From the cell containing the given text, extract its center point as [X, Y] coordinate. 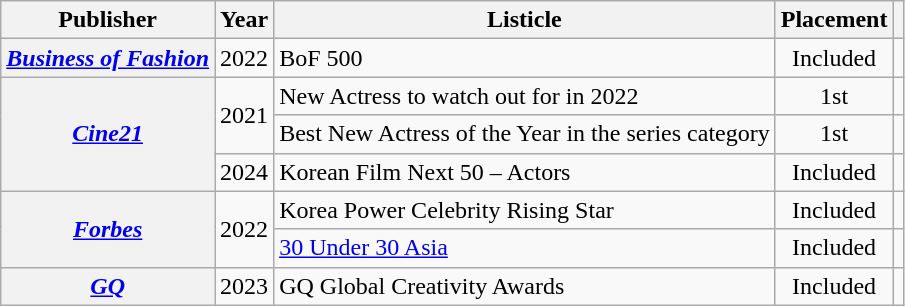
Korean Film Next 50 – Actors [525, 172]
Business of Fashion [108, 58]
GQ Global Creativity Awards [525, 286]
GQ [108, 286]
Cine21 [108, 134]
Publisher [108, 20]
Listicle [525, 20]
2024 [244, 172]
Best New Actress of the Year in the series category [525, 134]
Forbes [108, 229]
BoF 500 [525, 58]
2023 [244, 286]
New Actress to watch out for in 2022 [525, 96]
30 Under 30 Asia [525, 248]
Year [244, 20]
Placement [834, 20]
2021 [244, 115]
Korea Power Celebrity Rising Star [525, 210]
